Pinpoint the cell where the given text exists, returning its [X, Y] midpoint coordinate. 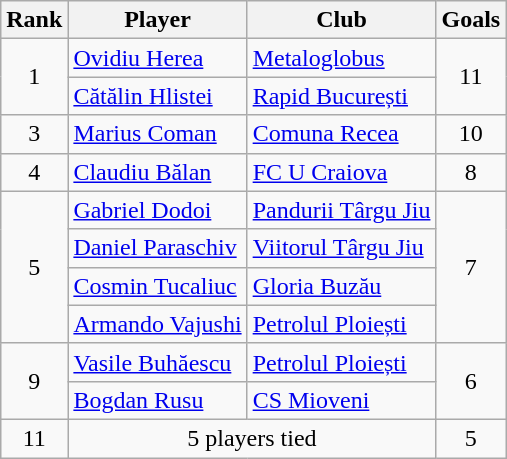
Gabriel Dodoi [158, 210]
Club [342, 20]
10 [471, 134]
7 [471, 267]
9 [34, 381]
Cosmin Tucaliuc [158, 286]
Marius Coman [158, 134]
6 [471, 381]
Pandurii Târgu Jiu [342, 210]
Daniel Paraschiv [158, 248]
Gloria Buzău [342, 286]
Armando Vajushi [158, 324]
Claudiu Bălan [158, 172]
Player [158, 20]
Bogdan Rusu [158, 400]
Comuna Recea [342, 134]
CS Mioveni [342, 400]
Vasile Buhăescu [158, 362]
3 [34, 134]
Rapid București [342, 96]
FC U Craiova [342, 172]
8 [471, 172]
Goals [471, 20]
4 [34, 172]
Viitorul Târgu Jiu [342, 248]
Metaloglobus [342, 58]
5 players tied [252, 438]
Cătălin Hlistei [158, 96]
Rank [34, 20]
1 [34, 77]
Ovidiu Herea [158, 58]
